Extract the (x, y) coordinate from the center of the cell holding the provided text.  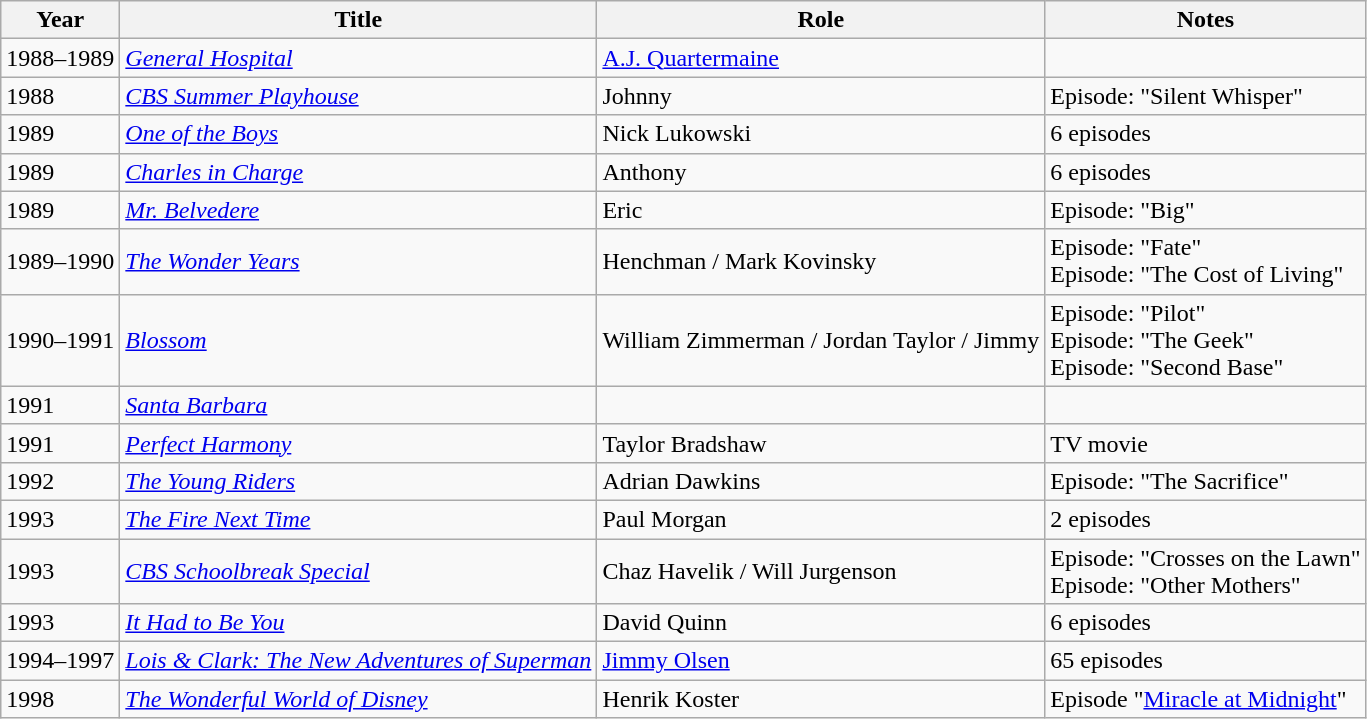
2 episodes (1206, 519)
65 episodes (1206, 661)
Title (358, 20)
Henchman / Mark Kovinsky (821, 262)
Mr. Belvedere (358, 210)
Adrian Dawkins (821, 481)
1994–1997 (60, 661)
The Fire Next Time (358, 519)
General Hospital (358, 58)
The Wonder Years (358, 262)
Episode: "Crosses on the Lawn"Episode: "Other Mothers" (1206, 570)
David Quinn (821, 623)
1989–1990 (60, 262)
Episode "Miracle at Midnight" (1206, 699)
Henrik Koster (821, 699)
TV movie (1206, 443)
Santa Barbara (358, 405)
Chaz Havelik / Will Jurgenson (821, 570)
Charles in Charge (358, 172)
One of the Boys (358, 134)
The Young Riders (358, 481)
1992 (60, 481)
Taylor Bradshaw (821, 443)
Episode: "The Sacrifice" (1206, 481)
Johnny (821, 96)
Episode: "Fate"Episode: "The Cost of Living" (1206, 262)
Anthony (821, 172)
CBS Schoolbreak Special (358, 570)
Episode: "Pilot"Episode: "The Geek"Episode: "Second Base" (1206, 340)
1988 (60, 96)
Episode: "Silent Whisper" (1206, 96)
Jimmy Olsen (821, 661)
Perfect Harmony (358, 443)
Blossom (358, 340)
William Zimmerman / Jordan Taylor / Jimmy (821, 340)
Nick Lukowski (821, 134)
CBS Summer Playhouse (358, 96)
Role (821, 20)
Lois & Clark: The New Adventures of Superman (358, 661)
Year (60, 20)
Eric (821, 210)
1998 (60, 699)
Notes (1206, 20)
It Had to Be You (358, 623)
Paul Morgan (821, 519)
A.J. Quartermaine (821, 58)
1988–1989 (60, 58)
1990–1991 (60, 340)
Episode: "Big" (1206, 210)
The Wonderful World of Disney (358, 699)
